Scan for the cell matching the given text and deliver its [x, y] coordinate at center. 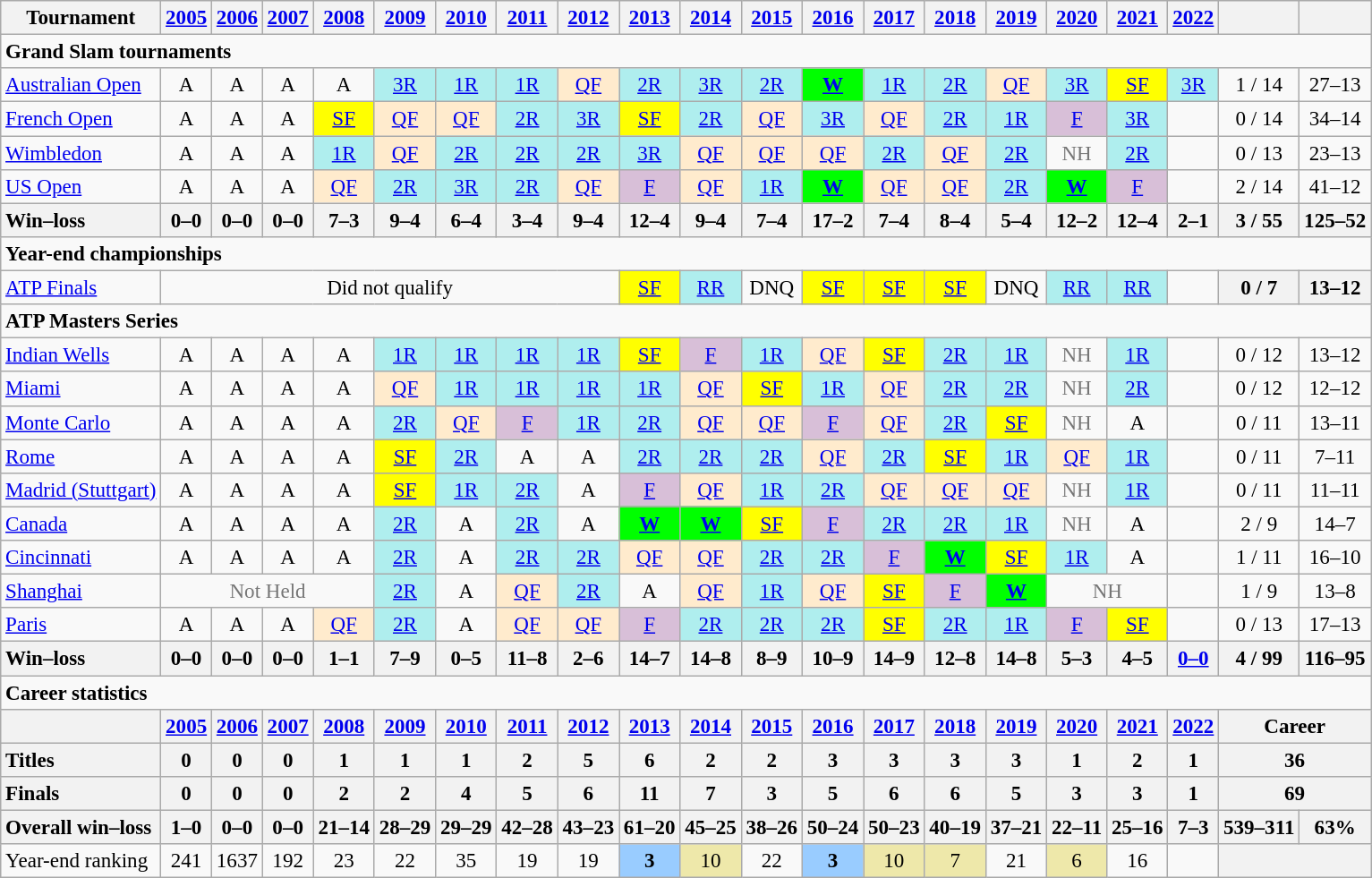
Cincinnati [81, 558]
21 [1016, 861]
12–8 [955, 659]
ATP Masters Series [686, 321]
43–23 [588, 828]
Overall win–loss [81, 828]
17–13 [1335, 625]
7–9 [405, 659]
0 / 7 [1259, 288]
11 [650, 794]
0–5 [466, 659]
38–26 [771, 828]
Titles [81, 760]
50–24 [832, 828]
Indian Wells [81, 355]
27–13 [1335, 85]
8–9 [771, 659]
4–5 [1138, 659]
Madrid (Stuttgart) [81, 490]
35 [466, 861]
25–16 [1138, 828]
French Open [81, 119]
Shanghai [81, 592]
23–13 [1335, 153]
12–2 [1078, 220]
12–12 [1335, 389]
17–2 [832, 220]
Australian Open [81, 85]
2–6 [588, 659]
2 / 9 [1259, 524]
28–29 [405, 828]
6–4 [466, 220]
Career [1295, 727]
US Open [81, 187]
Career statistics [686, 693]
69 [1295, 794]
21–14 [344, 828]
11–8 [527, 659]
50–23 [894, 828]
22–11 [1078, 828]
Tournament [81, 18]
Year-end ranking [81, 861]
2 / 14 [1259, 187]
Not Held [268, 592]
116–95 [1335, 659]
Canada [81, 524]
125–52 [1335, 220]
8–4 [955, 220]
11–11 [1335, 490]
45–25 [711, 828]
2–1 [1194, 220]
1–0 [186, 828]
Did not qualify [390, 288]
1–1 [344, 659]
Finals [81, 794]
36 [1295, 760]
23 [344, 861]
1 / 11 [1259, 558]
539–311 [1259, 828]
192 [288, 861]
5–3 [1078, 659]
42–28 [527, 828]
16–10 [1335, 558]
63% [1335, 828]
61–20 [650, 828]
14–9 [894, 659]
1 / 14 [1259, 85]
16 [1138, 861]
241 [186, 861]
5–4 [1016, 220]
Wimbledon [81, 153]
1637 [238, 861]
40–19 [955, 828]
37–21 [1016, 828]
34–14 [1335, 119]
10–9 [832, 659]
7–11 [1335, 456]
13–11 [1335, 422]
ATP Finals [81, 288]
Rome [81, 456]
41–12 [1335, 187]
29–29 [466, 828]
1 / 9 [1259, 592]
3 / 55 [1259, 220]
Monte Carlo [81, 422]
4 [466, 794]
4 / 99 [1259, 659]
0 / 14 [1259, 119]
Miami [81, 389]
Grand Slam tournaments [686, 52]
Year-end championships [686, 254]
Paris [81, 625]
13–8 [1335, 592]
3–4 [527, 220]
